Identify which cell holds the provided text, then report its [X, Y] central coordinate. 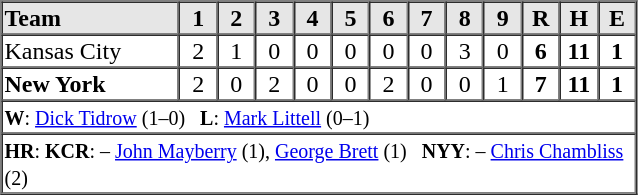
8 [465, 18]
W: Dick Tidrow (1–0) L: Mark Littell (0–1) [319, 116]
R [541, 18]
H [579, 18]
New York [91, 84]
9 [503, 18]
5 [350, 18]
HR: KCR: – John Mayberry (1), George Brett (1) NYY: – Chris Chambliss (2) [319, 164]
Team [91, 18]
Kansas City [91, 50]
E [617, 18]
4 [312, 18]
